Identify which cell holds the provided text, then report its [x, y] central coordinate. 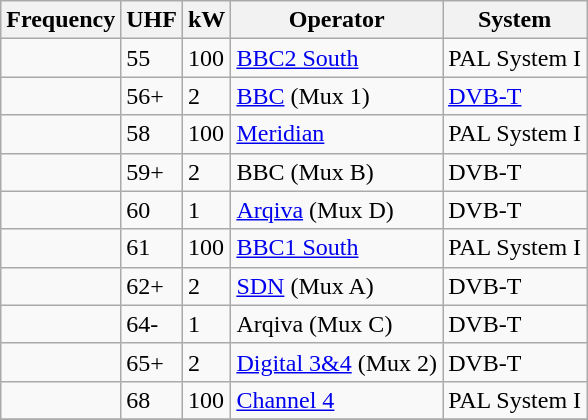
Frequency [61, 20]
60 [152, 210]
Meridian [337, 134]
System [515, 20]
68 [152, 400]
64- [152, 324]
Channel 4 [337, 400]
UHF [152, 20]
65+ [152, 362]
Arqiva (Mux C) [337, 324]
Operator [337, 20]
BBC (Mux 1) [337, 96]
56+ [152, 96]
Digital 3&4 (Mux 2) [337, 362]
kW [206, 20]
55 [152, 58]
59+ [152, 172]
62+ [152, 286]
SDN (Mux A) [337, 286]
BBC2 South [337, 58]
BBC (Mux B) [337, 172]
BBC1 South [337, 248]
Arqiva (Mux D) [337, 210]
58 [152, 134]
61 [152, 248]
